Find where the given text appears and provide that cell's center as (X, Y) coordinate. 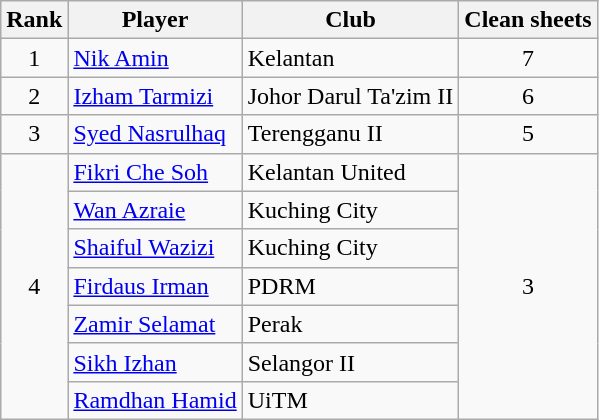
Shaiful Wazizi (155, 248)
7 (528, 58)
Firdaus Irman (155, 286)
Kelantan (350, 58)
Rank (34, 20)
6 (528, 96)
Ramdhan Hamid (155, 400)
PDRM (350, 286)
1 (34, 58)
Perak (350, 324)
Johor Darul Ta'zim II (350, 96)
Izham Tarmizi (155, 96)
2 (34, 96)
Clean sheets (528, 20)
5 (528, 134)
Selangor II (350, 362)
Nik Amin (155, 58)
Wan Azraie (155, 210)
Player (155, 20)
UiTM (350, 400)
Fikri Che Soh (155, 172)
4 (34, 286)
Zamir Selamat (155, 324)
Kelantan United (350, 172)
Terengganu II (350, 134)
Sikh Izhan (155, 362)
Syed Nasrulhaq (155, 134)
Club (350, 20)
